Find where the given text appears and provide that cell's center as [x, y] coordinate. 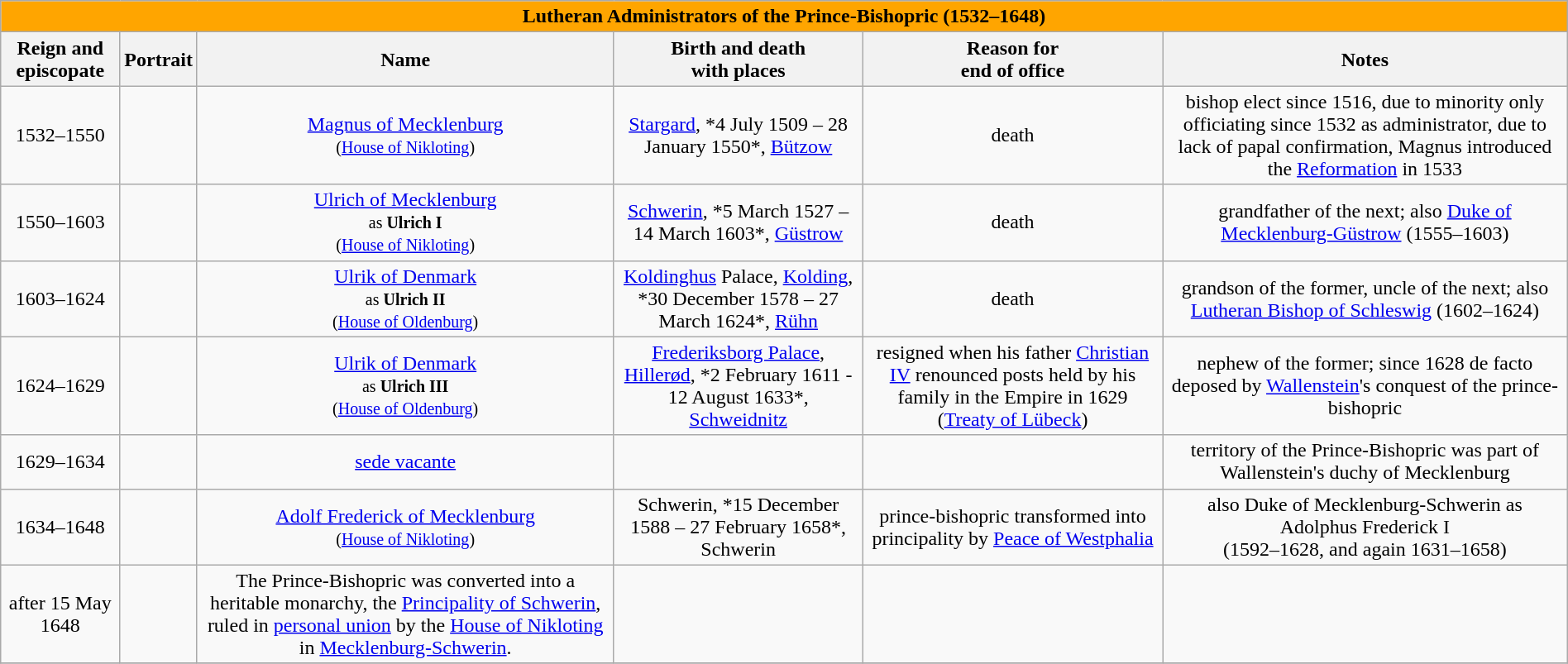
1624–1629 [60, 385]
Adolf Frederick of Mecklenburg(House of Nikloting) [405, 527]
Ulrik of Denmarkas Ulrich II(House of Oldenburg) [405, 299]
Ulrich of Mecklenburgas Ulrich I(House of Nikloting) [405, 222]
also Duke of Mecklenburg-Schwerin as Adolphus Frederick I(1592–1628, and again 1631–1658) [1365, 527]
Portrait [159, 60]
Schwerin, *15 December 1588 – 27 February 1658*, Schwerin [739, 527]
1550–1603 [60, 222]
Koldinghus Palace, Kolding, *30 December 1578 – 27 March 1624*, Rühn [739, 299]
resigned when his father Christian IV renounced posts held by his family in the Empire in 1629 (Treaty of Lübeck) [1012, 385]
1629–1634 [60, 461]
Birth and deathwith places [739, 60]
prince-bishopric transformed into principality by Peace of Westphalia [1012, 527]
Reign and episcopate [60, 60]
Schwerin, *5 March 1527 – 14 March 1603*, Güstrow [739, 222]
Frederiksborg Palace, Hillerød, *2 February 1611 - 12 August 1633*, Schweidnitz [739, 385]
nephew of the former; since 1628 de facto deposed by Wallenstein's conquest of the prince-bishopric [1365, 385]
Magnus of Mecklenburg(House of Nikloting) [405, 136]
Notes [1365, 60]
Name [405, 60]
1634–1648 [60, 527]
after 15 May 1648 [60, 614]
Ulrik of Denmarkas Ulrich III(House of Oldenburg) [405, 385]
Reason for end of office [1012, 60]
1603–1624 [60, 299]
sede vacante [405, 461]
Lutheran Administrators of the Prince-Bishopric (1532–1648) [784, 17]
territory of the Prince-Bishopric was part of Wallenstein's duchy of Mecklenburg [1365, 461]
Stargard, *4 July 1509 – 28 January 1550*, Bützow [739, 136]
grandfather of the next; also Duke of Mecklenburg-Güstrow (1555–1603) [1365, 222]
1532–1550 [60, 136]
grandson of the former, uncle of the next; also Lutheran Bishop of Schleswig (1602–1624) [1365, 299]
